Return [x, y] of the center of cell containing provided text 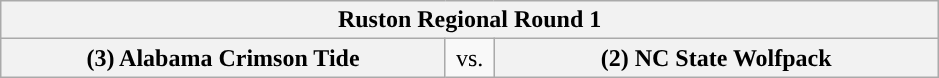
Ruston Regional Round 1 [470, 20]
(2) NC State Wolfpack [716, 58]
vs. [470, 58]
(3) Alabama Crimson Tide [224, 58]
